Detect which cell encompasses the target text, then output its [x, y] center coordinate. 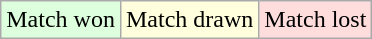
Match drawn [189, 20]
Match lost [316, 20]
Match won [61, 20]
